For the text-containing cell, return its midpoint in (x, y) coordinate format. 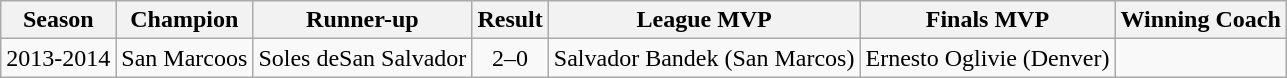
Result (510, 20)
League MVP (704, 20)
Finals MVP (988, 20)
Soles deSan Salvador (362, 58)
Runner-up (362, 20)
San Marcoos (184, 58)
2–0 (510, 58)
Ernesto Oglivie (Denver) (988, 58)
Salvador Bandek (San Marcos) (704, 58)
Winning Coach (1200, 20)
Champion (184, 20)
Season (58, 20)
2013-2014 (58, 58)
